Provide the (x, y) coordinate of the cell's center where the given text is located.  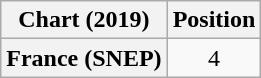
Chart (2019) (84, 20)
4 (214, 58)
Position (214, 20)
France (SNEP) (84, 58)
